Find where the given text appears and provide that cell's center as (X, Y) coordinate. 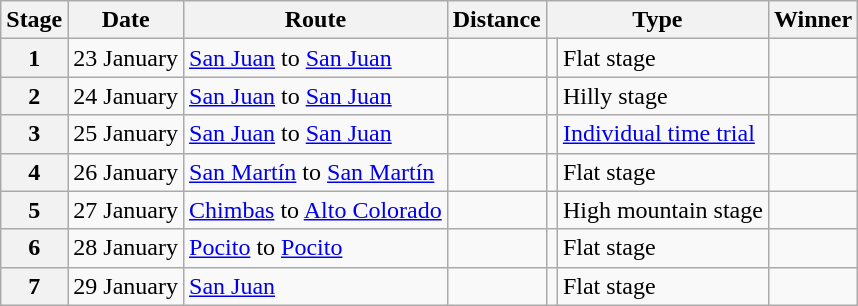
Type (657, 20)
23 January (126, 58)
25 January (126, 134)
Date (126, 20)
Hilly stage (662, 96)
1 (34, 58)
27 January (126, 210)
26 January (126, 172)
4 (34, 172)
Pocito to Pocito (316, 248)
7 (34, 286)
Individual time trial (662, 134)
Stage (34, 20)
San Juan (316, 286)
Distance (496, 20)
29 January (126, 286)
6 (34, 248)
Route (316, 20)
24 January (126, 96)
Winner (812, 20)
28 January (126, 248)
San Martín to San Martín (316, 172)
5 (34, 210)
2 (34, 96)
Chimbas to Alto Colorado (316, 210)
3 (34, 134)
High mountain stage (662, 210)
